Locate the cell with the specified text and output its [X, Y] center coordinate. 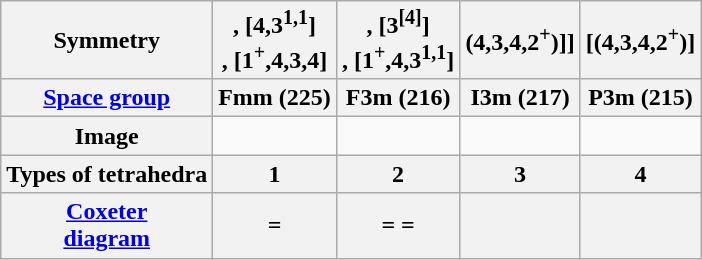
P3m (215) [640, 98]
Coxeterdiagram [107, 226]
I3m (217) [520, 98]
[(4,3,4,2+)] [640, 40]
1 [275, 174]
Space group [107, 98]
, [3[4]], [1+,4,31,1] [398, 40]
3 [520, 174]
4 [640, 174]
(4,3,4,2+)]] [520, 40]
= = [398, 226]
Types of tetrahedra [107, 174]
Fmm (225) [275, 98]
2 [398, 174]
F3m (216) [398, 98]
Symmetry [107, 40]
, [4,31,1], [1+,4,3,4] [275, 40]
= [275, 226]
Image [107, 136]
